For the text-containing cell, return its midpoint in [X, Y] coordinate format. 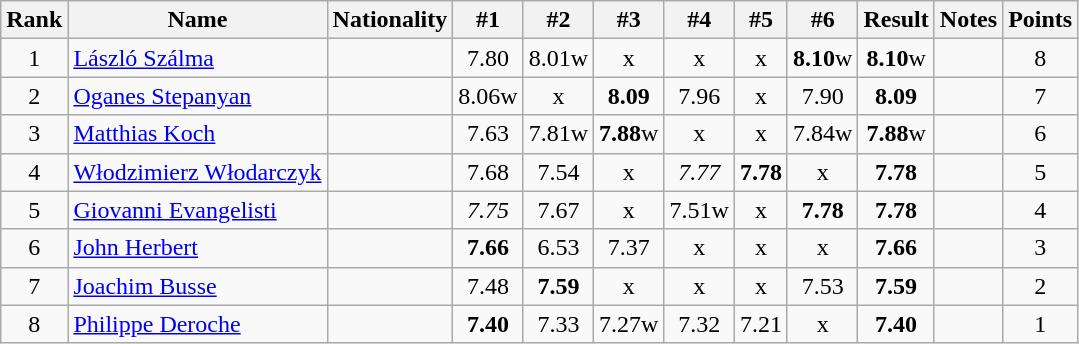
7.21 [760, 324]
#2 [558, 20]
8.06w [488, 96]
Result [896, 20]
7.84w [822, 134]
Name [198, 20]
Philippe Deroche [198, 324]
7.68 [488, 172]
#1 [488, 20]
John Herbert [198, 248]
#5 [760, 20]
7.54 [558, 172]
7.33 [558, 324]
Notes [968, 20]
#4 [699, 20]
Giovanni Evangelisti [198, 210]
7.90 [822, 96]
7.32 [699, 324]
7.81w [558, 134]
6.53 [558, 248]
Włodzimierz Włodarczyk [198, 172]
7.53 [822, 286]
Nationality [390, 20]
7.51w [699, 210]
Joachim Busse [198, 286]
7.80 [488, 58]
7.63 [488, 134]
7.75 [488, 210]
Oganes Stepanyan [198, 96]
7.48 [488, 286]
7.27w [629, 324]
László Szálma [198, 58]
#3 [629, 20]
8.01w [558, 58]
7.37 [629, 248]
#6 [822, 20]
Matthias Koch [198, 134]
Points [1040, 20]
Rank [34, 20]
7.96 [699, 96]
7.77 [699, 172]
7.67 [558, 210]
